Find where the given text appears and provide that cell's center as [x, y] coordinate. 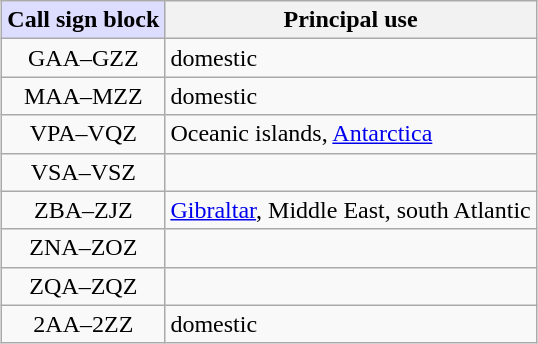
Gibraltar, Middle East, south Atlantic [350, 210]
Principal use [350, 20]
VPA–VQZ [84, 134]
GAA–GZZ [84, 58]
ZNA–ZOZ [84, 248]
ZBA–ZJZ [84, 210]
Oceanic islands, Antarctica [350, 134]
Call sign block [84, 20]
VSA–VSZ [84, 172]
MAA–MZZ [84, 96]
ZQA–ZQZ [84, 286]
2AA–2ZZ [84, 324]
